Return the (X, Y) coordinate for the center point of the cell that contains the specified text.  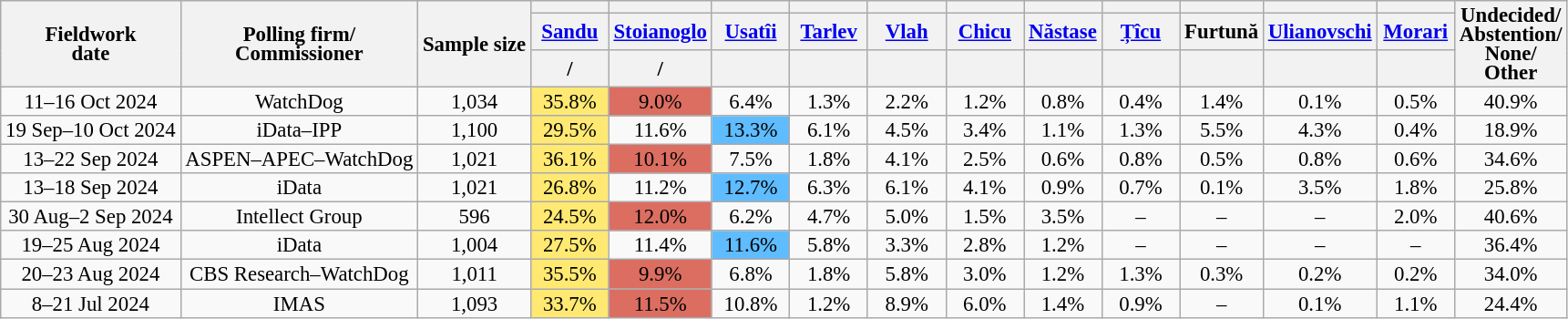
Polling firm/Commissioner (299, 44)
35.8% (570, 102)
Furtună (1222, 32)
6.2% (751, 217)
Sandu (570, 32)
40.9% (1511, 102)
iData–IPP (299, 130)
Vlah (907, 32)
1,034 (475, 102)
1.5% (985, 217)
Țîcu (1141, 32)
26.8% (570, 188)
CBS Research–WatchDog (299, 274)
13–22 Sep 2024 (91, 159)
8.9% (907, 304)
Tarlev (829, 32)
Chicu (985, 32)
0.7% (1141, 188)
2.2% (907, 102)
40.6% (1511, 217)
11.4% (660, 246)
10.8% (751, 304)
3.3% (907, 246)
Sample size (475, 44)
Intellect Group (299, 217)
6.0% (985, 304)
18.9% (1511, 130)
6.3% (829, 188)
IMAS (299, 304)
9.9% (660, 274)
12.7% (751, 188)
10.1% (660, 159)
1,093 (475, 304)
1,004 (475, 246)
35.5% (570, 274)
34.0% (1511, 274)
5.0% (907, 217)
0.3% (1222, 274)
ASPEN–APEC–WatchDog (299, 159)
2.5% (985, 159)
24.4% (1511, 304)
2.8% (985, 246)
34.6% (1511, 159)
33.7% (570, 304)
19 Sep–10 Oct 2024 (91, 130)
11–16 Oct 2024 (91, 102)
Ulianovschi (1319, 32)
6.4% (751, 102)
7.5% (751, 159)
8–21 Jul 2024 (91, 304)
30 Aug–2 Sep 2024 (91, 217)
36.1% (570, 159)
19–25 Aug 2024 (91, 246)
Usatîi (751, 32)
5.5% (1222, 130)
Năstase (1063, 32)
13.3% (751, 130)
596 (475, 217)
13–18 Sep 2024 (91, 188)
25.8% (1511, 188)
4.3% (1319, 130)
11.5% (660, 304)
12.0% (660, 217)
3.4% (985, 130)
29.5% (570, 130)
1,011 (475, 274)
2.0% (1416, 217)
3.0% (985, 274)
4.7% (829, 217)
6.8% (751, 274)
9.0% (660, 102)
1,100 (475, 130)
11.2% (660, 188)
4.5% (907, 130)
20–23 Aug 2024 (91, 274)
36.4% (1511, 246)
Stoianoglo (660, 32)
27.5% (570, 246)
24.5% (570, 217)
Morari (1416, 32)
Fieldworkdate (91, 44)
Undecided/Abstention/None/Other (1511, 44)
WatchDog (299, 102)
